Provide the [X, Y] coordinate of the cell's center where the given text is located.  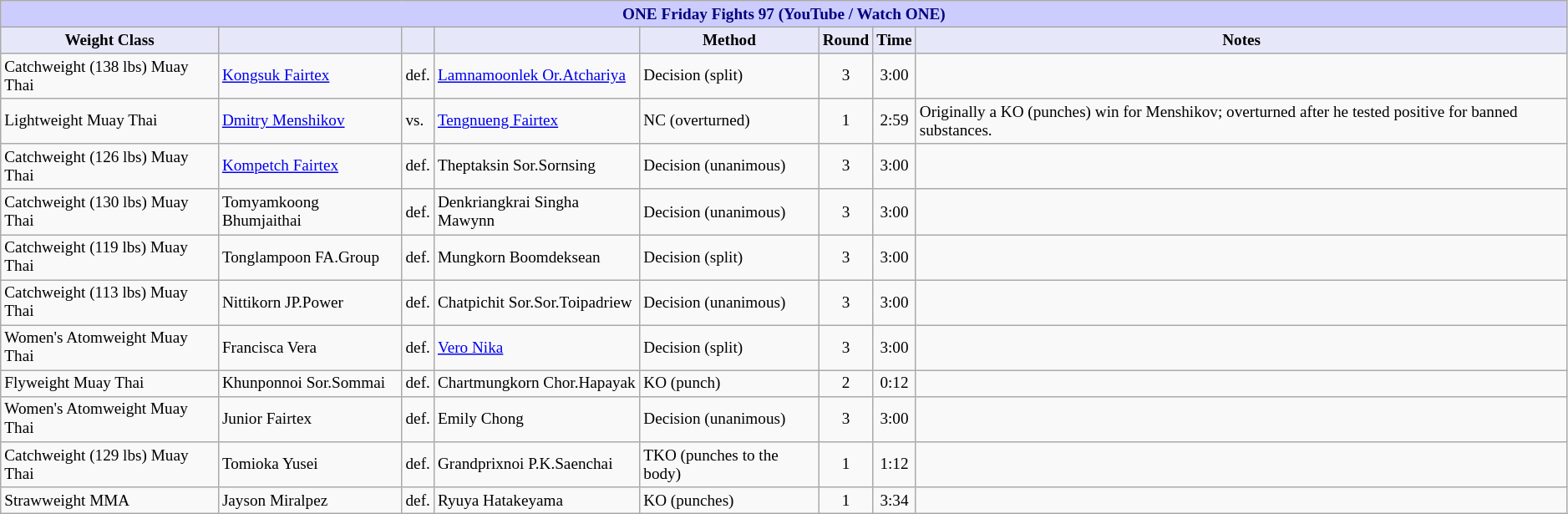
Lamnamoonlek Or.Atchariya [536, 76]
Theptaksin Sor.Sornsing [536, 166]
Lightweight Muay Thai [110, 121]
Round [845, 40]
2 [845, 384]
Catchweight (129 lbs) Muay Thai [110, 465]
Ryuya Hatakeyama [536, 501]
Tengnueng Fairtex [536, 121]
Catchweight (130 lbs) Muay Thai [110, 211]
Jayson Miralpez [310, 501]
Kongsuk Fairtex [310, 76]
Catchweight (126 lbs) Muay Thai [110, 166]
Method [729, 40]
Catchweight (138 lbs) Muay Thai [110, 76]
Khunponnoi Sor.Sommai [310, 384]
KO (punch) [729, 384]
Strawweight MMA [110, 501]
Francisca Vera [310, 348]
Chatpichit Sor.Sor.Toipadriew [536, 303]
Tomioka Yusei [310, 465]
Dmitry Menshikov [310, 121]
vs. [418, 121]
KO (punches) [729, 501]
NC (overturned) [729, 121]
Junior Fairtex [310, 419]
Tonglampoon FA.Group [310, 257]
Originally a KO (punches) win for Menshikov; overturned after he tested positive for banned substances. [1241, 121]
Flyweight Muay Thai [110, 384]
Chartmungkorn Chor.Hapayak [536, 384]
Grandprixnoi P.K.Saenchai [536, 465]
1:12 [894, 465]
Emily Chong [536, 419]
Mungkorn Boomdeksean [536, 257]
Catchweight (113 lbs) Muay Thai [110, 303]
Nittikorn JP.Power [310, 303]
TKO (punches to the body) [729, 465]
Time [894, 40]
Vero Nika [536, 348]
Weight Class [110, 40]
Catchweight (119 lbs) Muay Thai [110, 257]
2:59 [894, 121]
Tomyamkoong Bhumjaithai [310, 211]
3:34 [894, 501]
Notes [1241, 40]
Denkriangkrai Singha Mawynn [536, 211]
0:12 [894, 384]
ONE Friday Fights 97 (YouTube / Watch ONE) [784, 14]
Kompetch Fairtex [310, 166]
